Find where the given text appears and provide that cell's center as (x, y) coordinate. 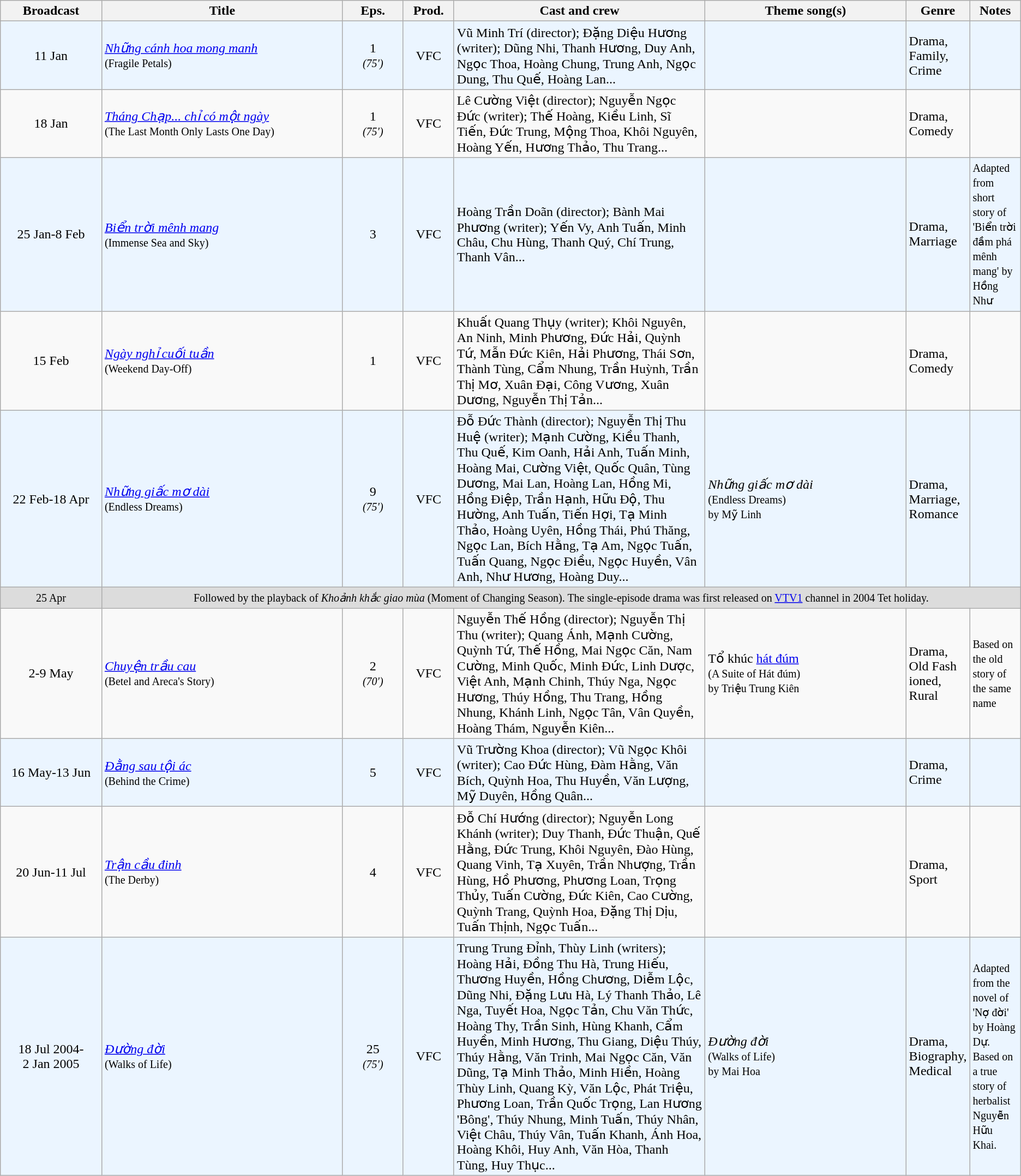
Chuyện trầu cau (Betel and Areca's Story) (222, 673)
Những giấc mơ dài(Endless Dreams)by Mỹ Linh (806, 499)
1 (373, 361)
Trận cầu đinh (The Derby) (222, 872)
3 (373, 235)
Theme song(s) (806, 11)
20 Jun-11 Jul (51, 872)
Vũ Trường Khoa (director); Vũ Ngọc Khôi (writer); Cao Đức Hùng, Đàm Hằng, Văn Bích, Quỳnh Hoa, Thu Huyền, Văn Lượng, Mỹ Duyên, Hồng Quân... (579, 772)
Prod. (429, 11)
22 Feb-18 Apr (51, 499)
Adapted from short story of 'Biển trời đầm phá mênh mang' by Hồng Như (995, 235)
Những cánh hoa mong manh (Fragile Petals) (222, 56)
Biển trời mênh mang (Immense Sea and Sky) (222, 235)
18 Jan (51, 123)
4 (373, 872)
Đường đời(Walks of Life)by Mai Hoa (806, 1056)
2(70′) (373, 673)
Hoàng Trần Doãn (director); Bành Mai Phương (writer); Yến Vy, Anh Tuấn, Minh Châu, Chu Hùng, Thanh Quý, Chí Trung, Thanh Vân... (579, 235)
Drama, Marriage, Romance (938, 499)
Tổ khúc hát đúm(A Suite of Hát đúm)by Triệu Trung Kiên (806, 673)
Title (222, 11)
Drama, Biography, Medical (938, 1056)
Drama, Marriage (938, 235)
Eps. (373, 11)
Đường đời (Walks of Life) (222, 1056)
Cast and crew (579, 11)
Adapted from the novel of 'Nợ đời' by Hoàng Dự. Based on a true story of herbalist Nguyễn Hữu Khai. (995, 1056)
Genre (938, 11)
Drama, Old Fash ioned, Rural (938, 673)
9(75′) (373, 499)
25 Apr (51, 598)
11 Jan (51, 56)
16 May-13 Jun (51, 772)
25(75′) (373, 1056)
Tháng Chạp... chỉ có một ngày (The Last Month Only Lasts One Day) (222, 123)
5 (373, 772)
Broadcast (51, 11)
Vũ Minh Trí (director); Đặng Diệu Hương (writer); Dũng Nhi, Thanh Hương, Duy Anh, Ngọc Thoa, Hoàng Chung, Trung Anh, Ngọc Dung, Thu Quế, Hoàng Lan... (579, 56)
Đằng sau tội ác (Behind the Crime) (222, 772)
Những giấc mơ dài (Endless Dreams) (222, 499)
Drama, Sport (938, 872)
Notes (995, 11)
Drama, Family, Crime (938, 56)
25 Jan-8 Feb (51, 235)
15 Feb (51, 361)
2-9 May (51, 673)
Ngày nghỉ cuối tuần (Weekend Day-Off) (222, 361)
18 Jul 2004-2 Jan 2005 (51, 1056)
Based on the old story of the same name (995, 673)
Drama, Crime (938, 772)
